Search for the cell housing the specified text and yield its [x, y] center coordinate. 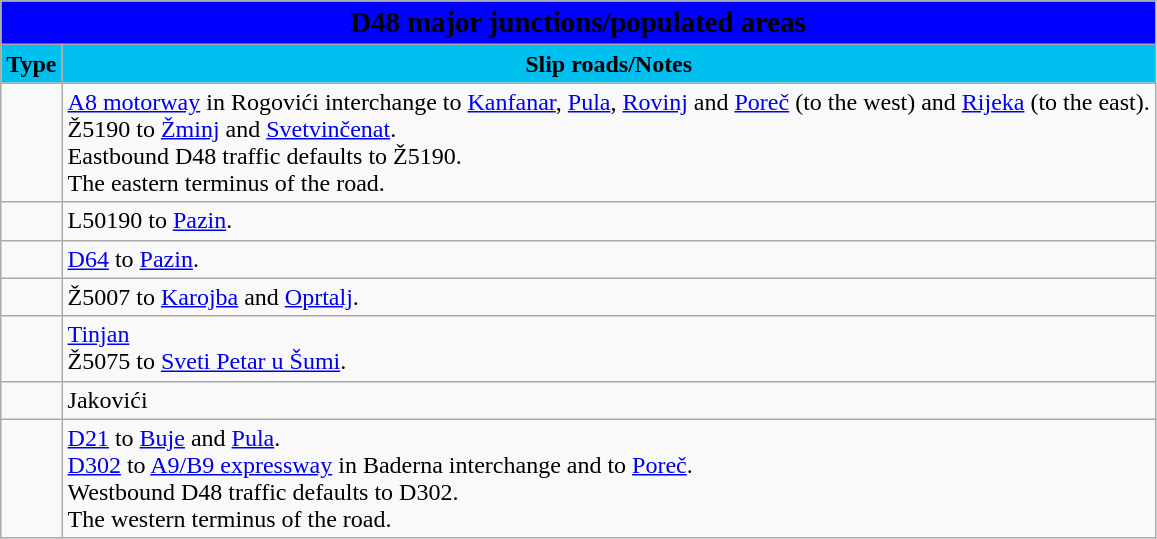
Ž5007 to Karojba and Oprtalj. [608, 297]
Slip roads/Notes [608, 64]
D48 major junctions/populated areas [578, 23]
Type [32, 64]
D64 to Pazin. [608, 259]
Jakovići [608, 400]
L50190 to Pazin. [608, 221]
TinjanŽ5075 to Sveti Petar u Šumi. [608, 348]
